Search for the cell housing the specified text and yield its (X, Y) center coordinate. 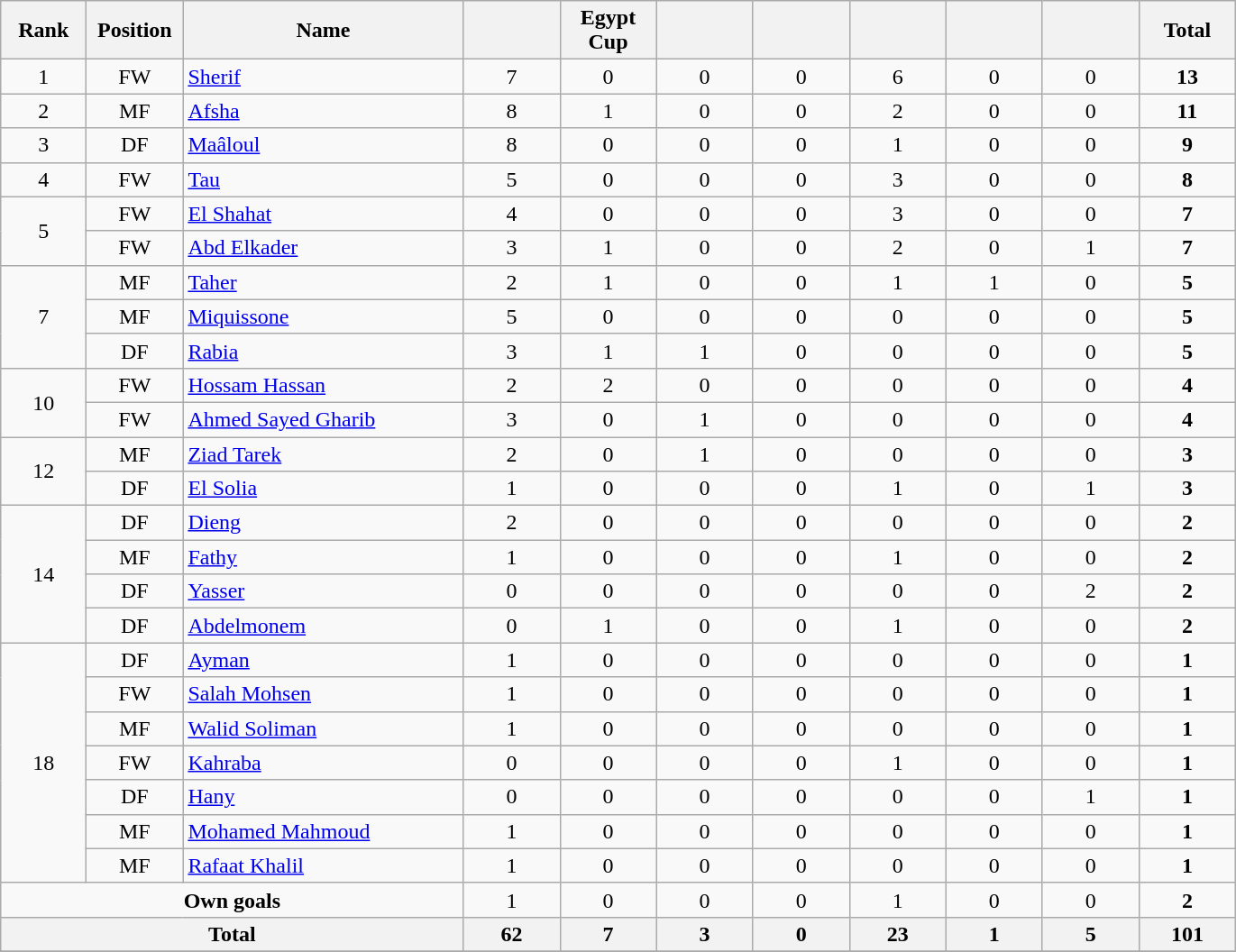
12 (43, 471)
Ayman (323, 660)
23 (898, 934)
9 (1186, 145)
Afsha (323, 111)
Maâloul (323, 145)
14 (43, 574)
10 (43, 402)
Fathy (323, 557)
Ziad Tarek (323, 453)
Mohamed Mahmoud (323, 831)
Salah Mohsen (323, 694)
Abd Elkader (323, 248)
Own goals (233, 900)
Rafaat Khalil (323, 865)
Dieng (323, 523)
Taher (323, 282)
Position (135, 31)
Egypt Cup (608, 31)
Abdelmonem (323, 626)
62 (512, 934)
Kahraba (323, 763)
11 (1186, 111)
Sherif (323, 77)
18 (43, 763)
El Solia (323, 489)
Rabia (323, 351)
Hany (323, 797)
Hossam Hassan (323, 385)
Miquissone (323, 316)
13 (1186, 77)
Yasser (323, 591)
Ahmed Sayed Gharib (323, 419)
101 (1186, 934)
Rank (43, 31)
Name (323, 31)
Tau (323, 179)
Walid Soliman (323, 728)
El Shahat (323, 214)
6 (898, 77)
